Capture the cell that displays the provided text and extract its (X, Y) central coordinate. 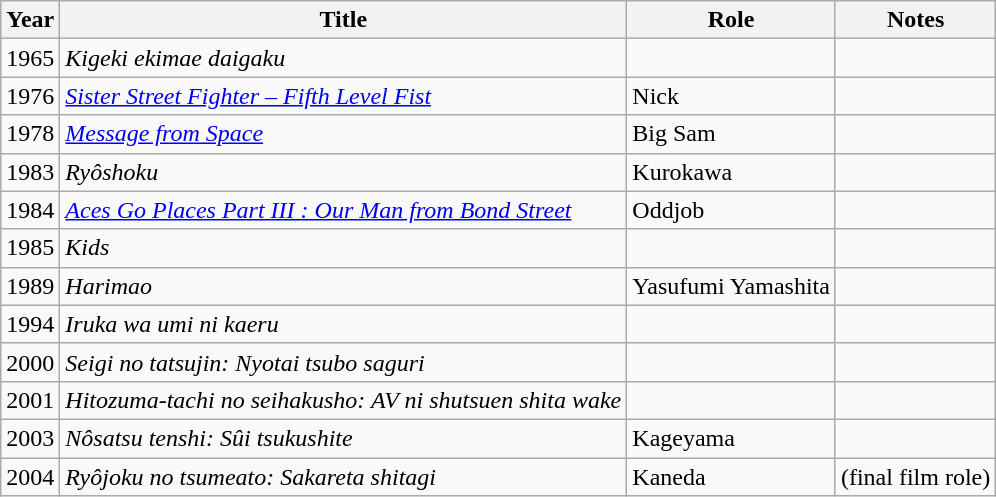
Ryôshoku (344, 172)
(final film role) (915, 477)
Aces Go Places Part III : Our Man from Bond Street (344, 210)
Year (30, 20)
Nick (732, 96)
Kaneda (732, 477)
Big Sam (732, 134)
Nôsatsu tenshi: Sûi tsukushite (344, 438)
2004 (30, 477)
1983 (30, 172)
Notes (915, 20)
2001 (30, 400)
Hitozuma-tachi no seihakusho: AV ni shutsuen shita wake (344, 400)
1965 (30, 58)
Kurokawa (732, 172)
1989 (30, 286)
Role (732, 20)
1994 (30, 324)
1984 (30, 210)
1978 (30, 134)
Sister Street Fighter – Fifth Level Fist (344, 96)
1985 (30, 248)
Iruka wa umi ni kaeru (344, 324)
1976 (30, 96)
Message from Space (344, 134)
Yasufumi Yamashita (732, 286)
2000 (30, 362)
Ryôjoku no tsumeato: Sakareta shitagi (344, 477)
Title (344, 20)
2003 (30, 438)
Seigi no tatsujin: Nyotai tsubo saguri (344, 362)
Kigeki ekimae daigaku (344, 58)
Kids (344, 248)
Kageyama (732, 438)
Harimao (344, 286)
Oddjob (732, 210)
